Find where the given text appears and provide that cell's center as [x, y] coordinate. 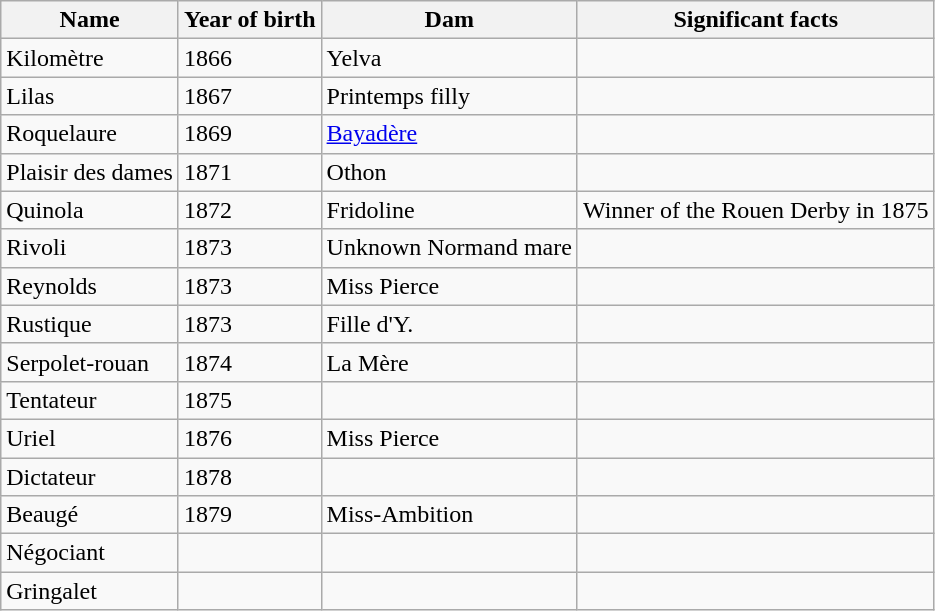
Rustique [90, 324]
1869 [250, 134]
Winner of the Rouen Derby in 1875 [756, 210]
Dam [449, 20]
Tentateur [90, 400]
1876 [250, 438]
Négociant [90, 553]
Lilas [90, 96]
Gringalet [90, 591]
Significant facts [756, 20]
Rivoli [90, 248]
1866 [250, 58]
Fridoline [449, 210]
Printemps filly [449, 96]
Dictateur [90, 477]
Name [90, 20]
Othon [449, 172]
Uriel [90, 438]
Yelva [449, 58]
1878 [250, 477]
Miss-Ambition [449, 515]
Roquelaure [90, 134]
1871 [250, 172]
La Mère [449, 362]
1874 [250, 362]
Plaisir des dames [90, 172]
Beaugé [90, 515]
1872 [250, 210]
Kilomètre [90, 58]
Reynolds [90, 286]
1875 [250, 400]
Bayadère [449, 134]
1879 [250, 515]
Fille d'Y. [449, 324]
Unknown Normand mare [449, 248]
Quinola [90, 210]
Serpolet-rouan [90, 362]
1867 [250, 96]
Year of birth [250, 20]
